Return the (x, y) coordinate for the center point of the cell that contains the specified text.  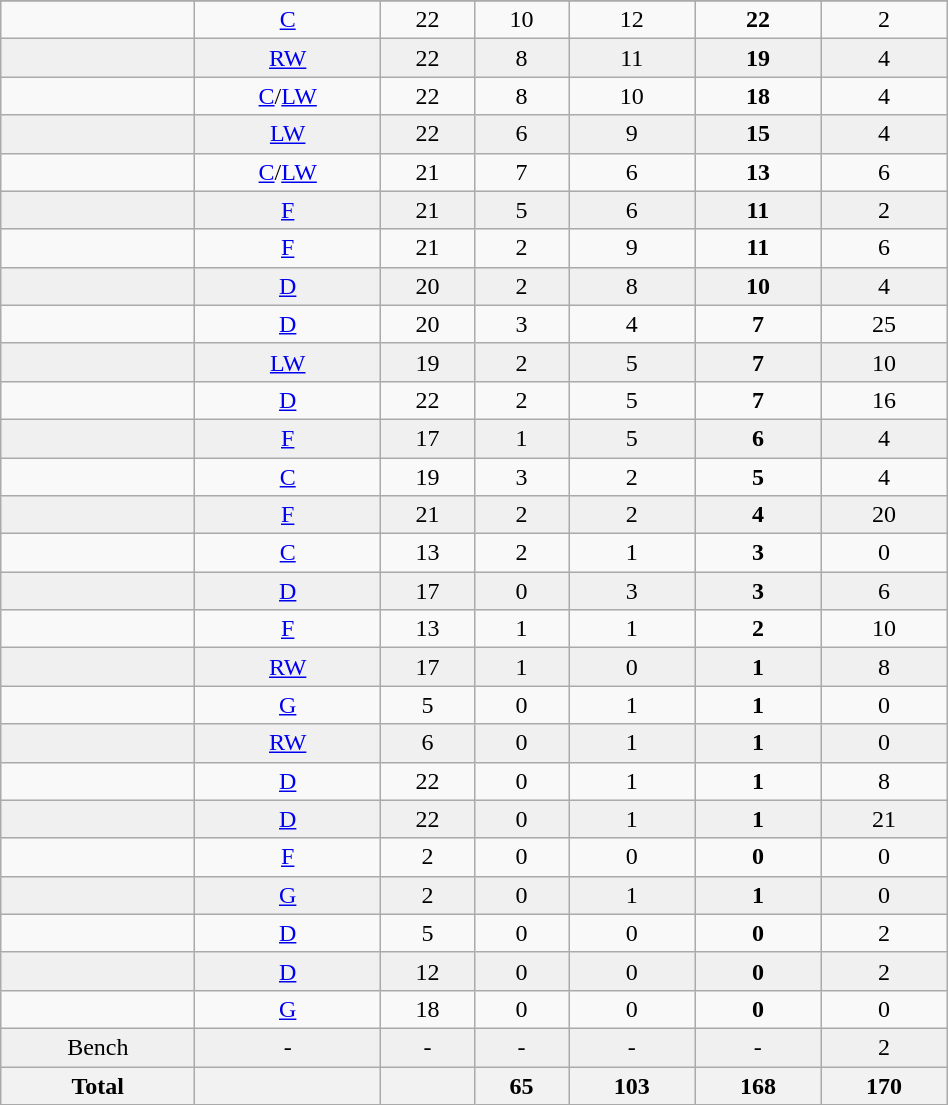
Bench (98, 1047)
65 (522, 1085)
170 (884, 1085)
16 (884, 400)
25 (884, 324)
103 (632, 1085)
Total (98, 1085)
15 (758, 134)
168 (758, 1085)
